Detect which cell encompasses the target text, then output its (x, y) center coordinate. 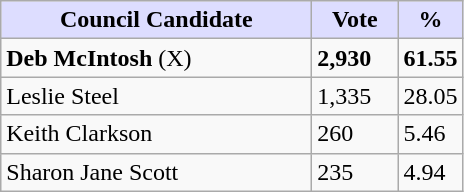
Keith Clarkson (156, 134)
260 (355, 134)
1,335 (355, 96)
Leslie Steel (156, 96)
5.46 (430, 134)
% (430, 20)
235 (355, 172)
Deb McIntosh (X) (156, 58)
4.94 (430, 172)
Council Candidate (156, 20)
Sharon Jane Scott (156, 172)
28.05 (430, 96)
61.55 (430, 58)
Vote (355, 20)
2,930 (355, 58)
